Search for the cell housing the specified text and yield its (X, Y) center coordinate. 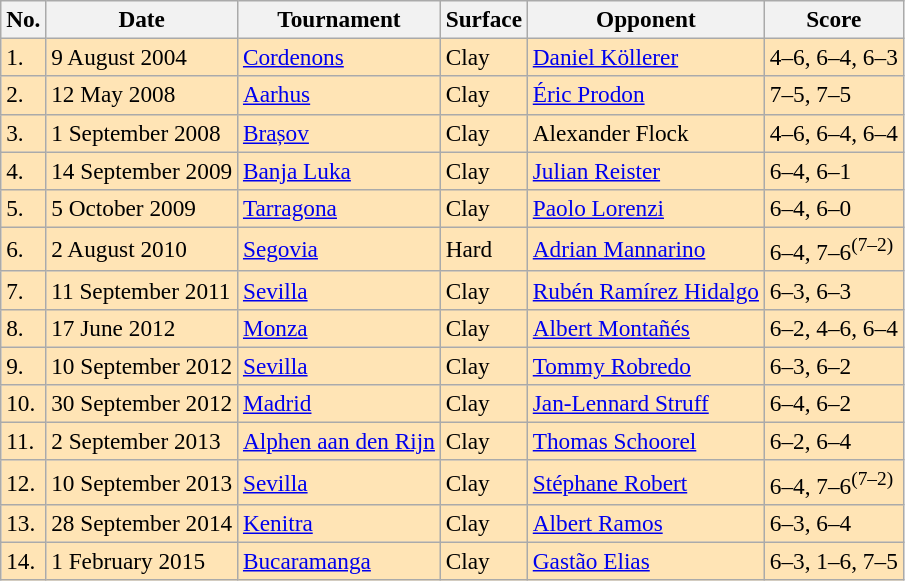
14 September 2009 (142, 170)
1 February 2015 (142, 561)
Albert Montañés (646, 328)
Segovia (340, 249)
Kenitra (340, 523)
Rubén Ramírez Hidalgo (646, 290)
13. (24, 523)
11 September 2011 (142, 290)
Tarragona (340, 208)
No. (24, 19)
Daniel Köllerer (646, 57)
6–4, 6–1 (834, 170)
3. (24, 133)
Alphen aan den Rijn (340, 441)
5. (24, 208)
Tommy Robredo (646, 366)
12. (24, 482)
Julian Reister (646, 170)
9 August 2004 (142, 57)
Bucaramanga (340, 561)
Thomas Schoorel (646, 441)
6–3, 6–2 (834, 366)
1 September 2008 (142, 133)
17 June 2012 (142, 328)
Adrian Mannarino (646, 249)
8. (24, 328)
6–2, 6–4 (834, 441)
Surface (484, 19)
Albert Ramos (646, 523)
6. (24, 249)
4. (24, 170)
Banja Luka (340, 170)
2 August 2010 (142, 249)
9. (24, 366)
Alexander Flock (646, 133)
Stéphane Robert (646, 482)
10. (24, 403)
6–3, 6–3 (834, 290)
Brașov (340, 133)
6–3, 6–4 (834, 523)
Éric Prodon (646, 95)
6–4, 6–0 (834, 208)
Tournament (340, 19)
Opponent (646, 19)
7. (24, 290)
Score (834, 19)
Aarhus (340, 95)
Date (142, 19)
30 September 2012 (142, 403)
5 October 2009 (142, 208)
4–6, 6–4, 6–3 (834, 57)
Paolo Lorenzi (646, 208)
14. (24, 561)
Cordenons (340, 57)
12 May 2008 (142, 95)
1. (24, 57)
28 September 2014 (142, 523)
11. (24, 441)
Monza (340, 328)
6–4, 6–2 (834, 403)
2 September 2013 (142, 441)
Jan-Lennard Struff (646, 403)
4–6, 6–4, 6–4 (834, 133)
Gastão Elias (646, 561)
6–2, 4–6, 6–4 (834, 328)
Madrid (340, 403)
Hard (484, 249)
6–3, 1–6, 7–5 (834, 561)
7–5, 7–5 (834, 95)
10 September 2013 (142, 482)
2. (24, 95)
10 September 2012 (142, 366)
